Scan for the cell matching the given text and deliver its (X, Y) coordinate at center. 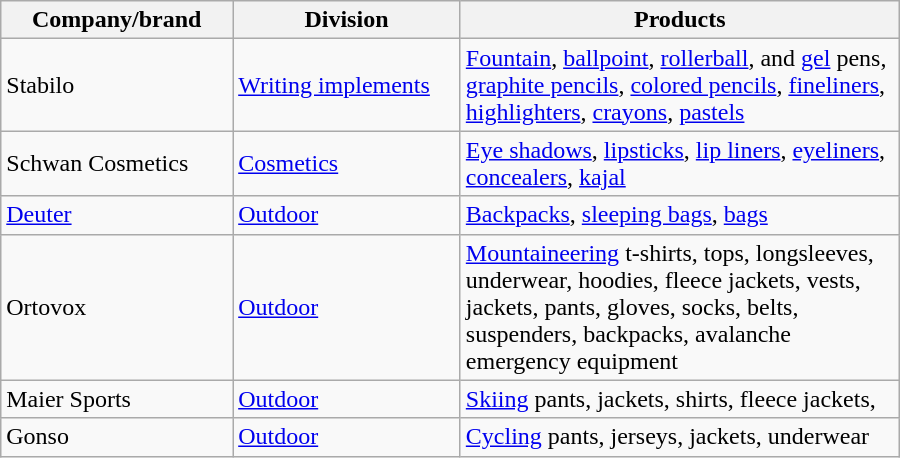
Writing implements (347, 85)
Backpacks, sleeping bags, bags (680, 215)
Cosmetics (347, 164)
Products (680, 20)
Ortovox (117, 307)
Cycling pants, jerseys, jackets, underwear (680, 437)
Stabilo (117, 85)
Gonso (117, 437)
Company/brand (117, 20)
Deuter (117, 215)
Schwan Cosmetics (117, 164)
Eye shadows, lipsticks, lip liners, eyeliners, concealers, kajal (680, 164)
Fountain, ballpoint, rollerball, and gel pens, graphite pencils, colored pencils, fineliners, highlighters, crayons, pastels (680, 85)
Division (347, 20)
Skiing pants, jackets, shirts, fleece jackets, (680, 399)
Maier Sports (117, 399)
